Identify which cell holds the provided text, then report its [X, Y] central coordinate. 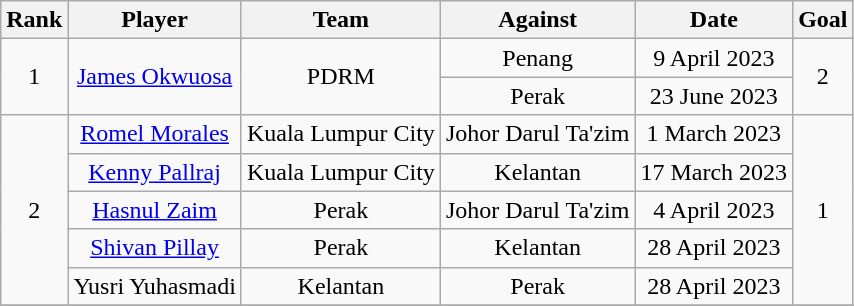
Goal [823, 20]
Penang [538, 58]
Romel Morales [155, 134]
Team [340, 20]
PDRM [340, 77]
James Okwuosa [155, 77]
4 April 2023 [714, 210]
9 April 2023 [714, 58]
Date [714, 20]
Shivan Pillay [155, 248]
Hasnul Zaim [155, 210]
Player [155, 20]
Against [538, 20]
1 March 2023 [714, 134]
Kenny Pallraj [155, 172]
17 March 2023 [714, 172]
Rank [34, 20]
Yusri Yuhasmadi [155, 286]
23 June 2023 [714, 96]
